Output the (X, Y) coordinate of the center of the cell containing the given text.  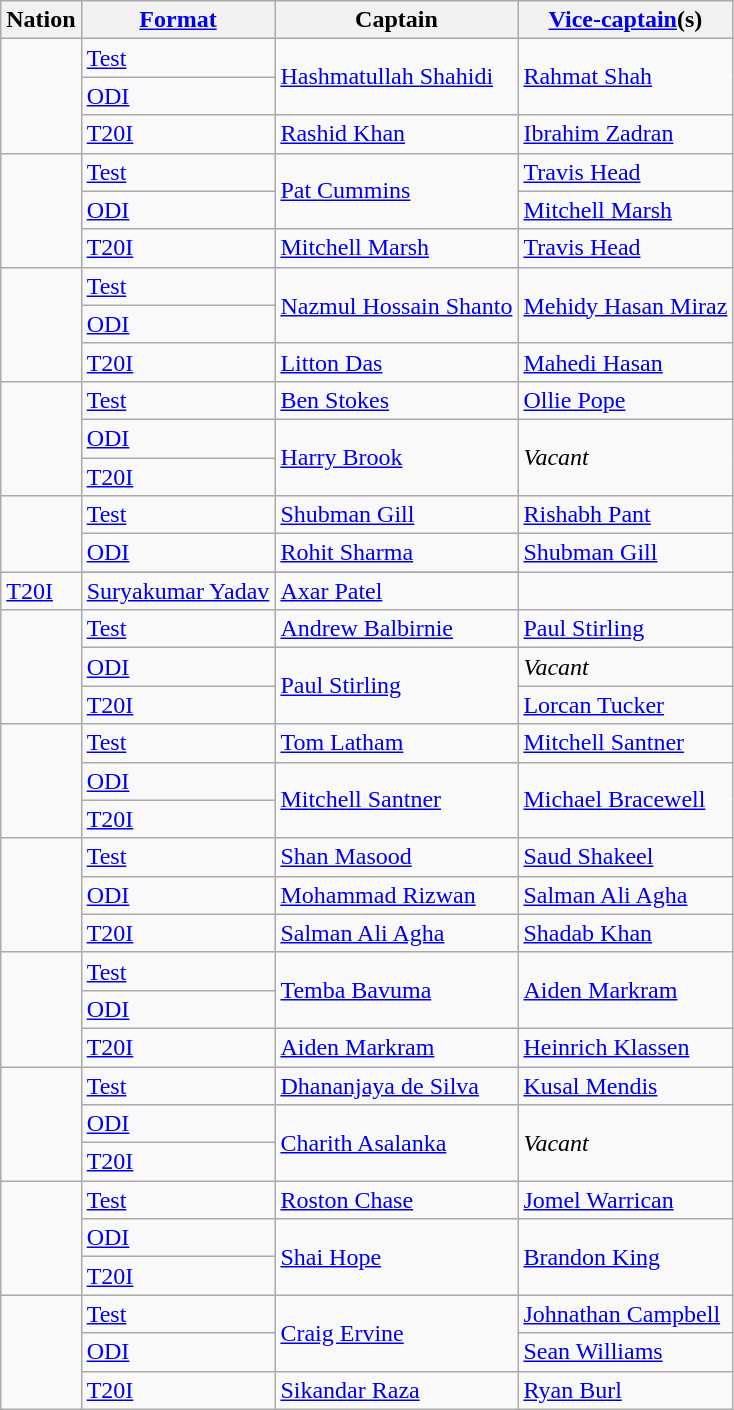
Litton Das (396, 362)
Nation (41, 20)
Rahmat Shah (626, 77)
Harry Brook (396, 457)
Rashid Khan (396, 134)
Johnathan Campbell (626, 1314)
Ibrahim Zadran (626, 134)
Michael Bracewell (626, 800)
Rishabh Pant (626, 515)
Shai Hope (396, 1257)
Mohammad Rizwan (396, 895)
Dhananjaya de Silva (396, 1085)
Heinrich Klassen (626, 1047)
Ben Stokes (396, 400)
Andrew Balbirnie (396, 629)
Roston Chase (396, 1200)
Shadab Khan (626, 933)
Ryan Burl (626, 1390)
Charith Asalanka (396, 1143)
Mahedi Hasan (626, 362)
Temba Bavuma (396, 990)
Rohit Sharma (396, 553)
Shan Masood (396, 857)
Lorcan Tucker (626, 705)
Suryakumar Yadav (178, 591)
Pat Cummins (396, 191)
Kusal Mendis (626, 1085)
Jomel Warrican (626, 1200)
Mehidy Hasan Miraz (626, 305)
Saud Shakeel (626, 857)
Tom Latham (396, 743)
Axar Patel (396, 591)
Ollie Pope (626, 400)
Vice-captain(s) (626, 20)
Brandon King (626, 1257)
Captain (396, 20)
Craig Ervine (396, 1333)
Nazmul Hossain Shanto (396, 305)
Sean Williams (626, 1352)
Sikandar Raza (396, 1390)
Hashmatullah Shahidi (396, 77)
Format (178, 20)
